Search for the cell housing the specified text and yield its (x, y) center coordinate. 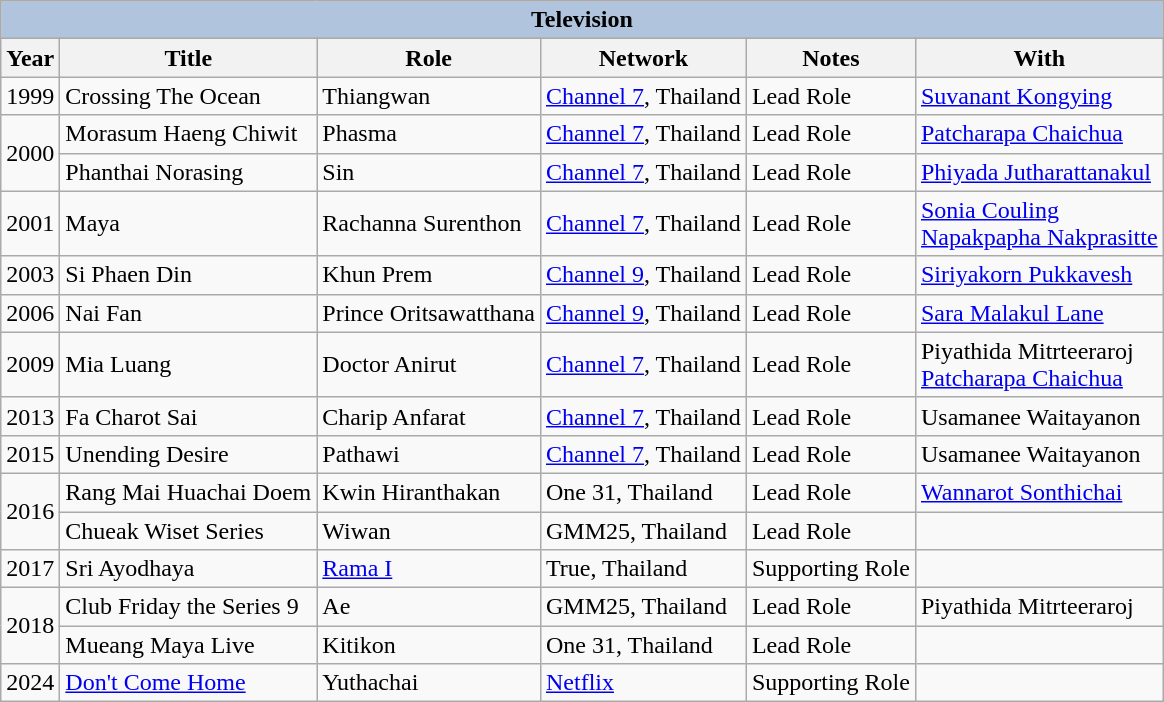
Chueak Wiset Series (188, 531)
Sin (429, 172)
2001 (30, 224)
Kitikon (429, 645)
Crossing The Ocean (188, 96)
Si Phaen Din (188, 275)
Television (582, 20)
Rang Mai Huachai Doem (188, 492)
Wannarot Sonthichai (1039, 492)
Year (30, 58)
Maya (188, 224)
With (1039, 58)
1999 (30, 96)
Charip Anfarat (429, 416)
Yuthachai (429, 683)
Title (188, 58)
Network (643, 58)
Phasma (429, 134)
Club Friday the Series 9 (188, 607)
Piyathida MitrteerarojPatcharapa Chaichua (1039, 364)
2013 (30, 416)
2016 (30, 511)
Nai Fan (188, 313)
2018 (30, 626)
2006 (30, 313)
Don't Come Home (188, 683)
2003 (30, 275)
Prince Oritsawatthana (429, 313)
Role (429, 58)
Suvanant Kongying (1039, 96)
2000 (30, 153)
Unending Desire (188, 454)
Siriyakorn Pukkavesh (1039, 275)
Khun Prem (429, 275)
Fa Charot Sai (188, 416)
Sara Malakul Lane (1039, 313)
Phanthai Norasing (188, 172)
Rachanna Surenthon (429, 224)
Patcharapa Chaichua (1039, 134)
Netflix (643, 683)
2009 (30, 364)
True, Thailand (643, 569)
Kwin Hiranthakan (429, 492)
Ae (429, 607)
2017 (30, 569)
Sonia CoulingNapakpapha Nakprasitte (1039, 224)
Sri Ayodhaya (188, 569)
Morasum Haeng Chiwit (188, 134)
Notes (830, 58)
Mueang Maya Live (188, 645)
Rama I (429, 569)
2024 (30, 683)
Piyathida Mitrteeraroj (1039, 607)
Phiyada Jutharattanakul (1039, 172)
Mia Luang (188, 364)
Doctor Anirut (429, 364)
2015 (30, 454)
Wiwan (429, 531)
Pathawi (429, 454)
Thiangwan (429, 96)
